Provide the (X, Y) coordinate of the cell's center where the given text is located.  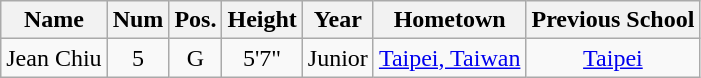
Height (262, 20)
Jean Chiu (54, 58)
Name (54, 20)
G (196, 58)
Year (338, 20)
Previous School (613, 20)
Hometown (450, 20)
Taipei (613, 58)
Junior (338, 58)
Taipei, Taiwan (450, 58)
Pos. (196, 20)
5 (138, 58)
Num (138, 20)
5'7" (262, 58)
